Provide the [x, y] coordinate of the cell's center where the given text is located.  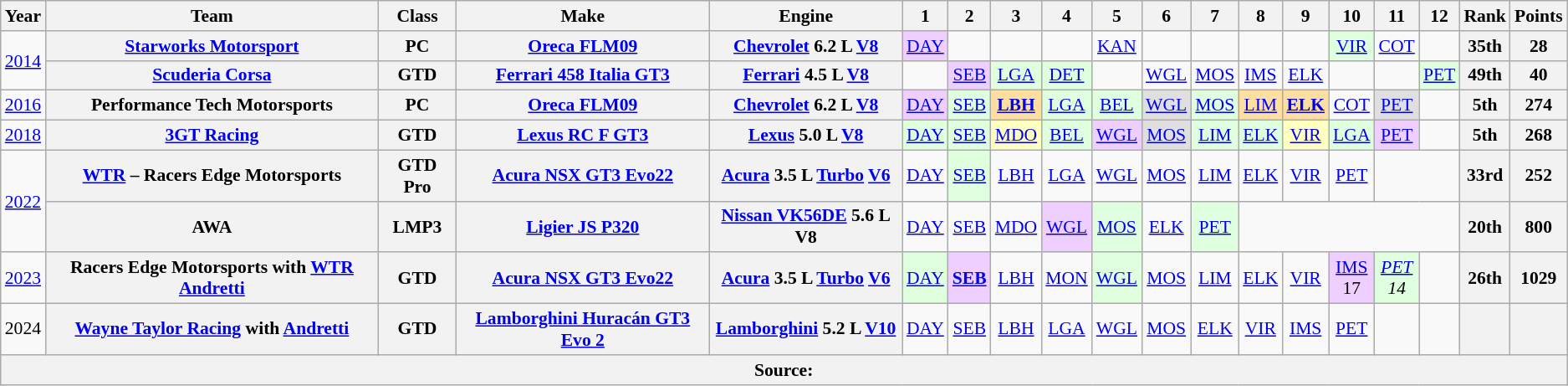
Year [23, 16]
Starworks Motorsport [212, 46]
Wayne Taylor Racing with Andretti [212, 330]
7 [1214, 16]
2023 [23, 278]
Class [418, 16]
Lexus 5.0 L V8 [805, 136]
28 [1539, 46]
2022 [23, 201]
268 [1539, 136]
12 [1440, 16]
252 [1539, 176]
2014 [23, 60]
Lexus RC F GT3 [582, 136]
800 [1539, 226]
WTR – Racers Edge Motorsports [212, 176]
Ferrari 4.5 L V8 [805, 75]
4 [1067, 16]
LMP3 [418, 226]
Make [582, 16]
10 [1351, 16]
Ligier JS P320 [582, 226]
35th [1485, 46]
Team [212, 16]
IMS17 [1351, 278]
GTD Pro [418, 176]
Lamborghini Huracán GT3 Evo 2 [582, 330]
6 [1166, 16]
DET [1067, 75]
3 [1017, 16]
Source: [784, 370]
9 [1305, 16]
MON [1067, 278]
26th [1485, 278]
33rd [1485, 176]
49th [1485, 75]
Performance Tech Motorsports [212, 106]
274 [1539, 106]
KAN [1117, 46]
2 [970, 16]
Nissan VK56DE 5.6 L V8 [805, 226]
Engine [805, 16]
8 [1260, 16]
5 [1117, 16]
1029 [1539, 278]
Points [1539, 16]
AWA [212, 226]
2018 [23, 136]
PET14 [1397, 278]
Racers Edge Motorsports with WTR Andretti [212, 278]
2016 [23, 106]
1 [925, 16]
Ferrari 458 Italia GT3 [582, 75]
Scuderia Corsa [212, 75]
3GT Racing [212, 136]
20th [1485, 226]
40 [1539, 75]
2024 [23, 330]
11 [1397, 16]
Lamborghini 5.2 L V10 [805, 330]
Rank [1485, 16]
